Pinpoint the cell where the given text exists, returning its (X, Y) midpoint coordinate. 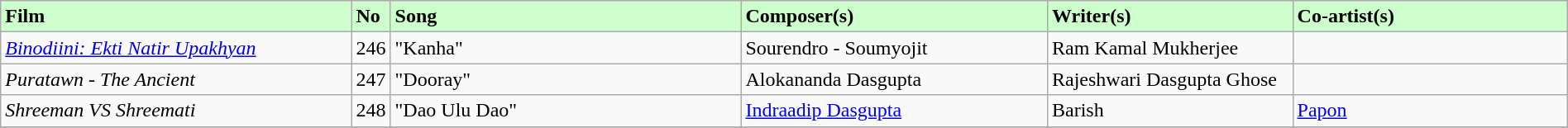
Rajeshwari Dasgupta Ghose (1169, 79)
Song (566, 17)
247 (370, 79)
Alokananda Dasgupta (894, 79)
Binodiini: Ekti Natir Upakhyan (176, 48)
248 (370, 111)
Film (176, 17)
Writer(s) (1169, 17)
Indraadip Dasgupta (894, 111)
No (370, 17)
Ram Kamal Mukherjee (1169, 48)
"Kanha" (566, 48)
"Dooray" (566, 79)
Shreeman VS Shreemati (176, 111)
Puratawn - The Ancient (176, 79)
Composer(s) (894, 17)
Papon (1430, 111)
Sourendro - Soumyojit (894, 48)
246 (370, 48)
Barish (1169, 111)
"Dao Ulu Dao" (566, 111)
Co-artist(s) (1430, 17)
